Output the [X, Y] coordinate of the center of the cell containing the given text.  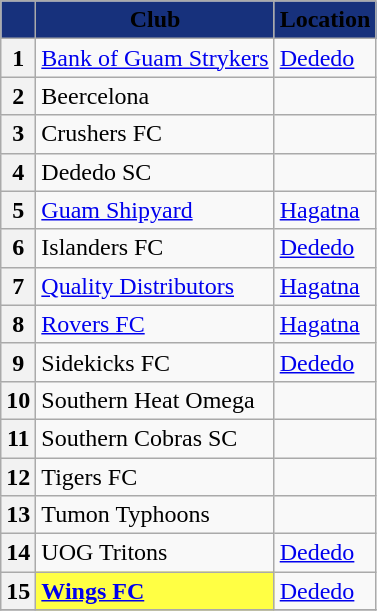
Tigers FC [155, 477]
4 [18, 172]
6 [18, 248]
15 [18, 591]
Southern Cobras SC [155, 438]
2 [18, 96]
Club [155, 20]
9 [18, 362]
8 [18, 324]
3 [18, 134]
Tumon Typhoons [155, 515]
11 [18, 438]
1 [18, 58]
Location [325, 20]
UOG Tritons [155, 553]
12 [18, 477]
Rovers FC [155, 324]
Bank of Guam Strykers [155, 58]
Beercelona [155, 96]
Islanders FC [155, 248]
Sidekicks FC [155, 362]
Dededo SC [155, 172]
Southern Heat Omega [155, 400]
Crushers FC [155, 134]
7 [18, 286]
13 [18, 515]
10 [18, 400]
Quality Distributors [155, 286]
Wings FC [155, 591]
5 [18, 210]
Guam Shipyard [155, 210]
14 [18, 553]
